Find where the given text appears and provide that cell's center as [X, Y] coordinate. 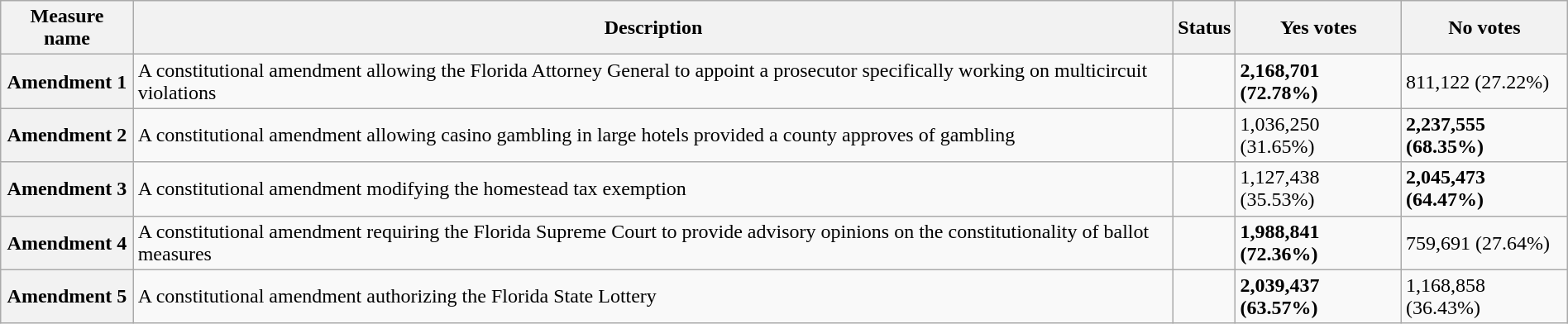
Status [1204, 28]
1,988,841 (72.36%) [1318, 243]
Amendment 3 [67, 188]
1,127,438 (35.53%) [1318, 188]
A constitutional amendment allowing casino gambling in large hotels provided a county approves of gambling [653, 136]
811,122 (27.22%) [1485, 81]
2,039,437 (63.57%) [1318, 296]
Amendment 2 [67, 136]
Amendment 1 [67, 81]
No votes [1485, 28]
2,045,473 (64.47%) [1485, 188]
A constitutional amendment authorizing the Florida State Lottery [653, 296]
Amendment 5 [67, 296]
Measure name [67, 28]
Yes votes [1318, 28]
1,168,858 (36.43%) [1485, 296]
2,168,701 (72.78%) [1318, 81]
A constitutional amendment modifying the homestead tax exemption [653, 188]
Description [653, 28]
Amendment 4 [67, 243]
1,036,250 (31.65%) [1318, 136]
2,237,555 (68.35%) [1485, 136]
759,691 (27.64%) [1485, 243]
A constitutional amendment allowing the Florida Attorney General to appoint a prosecutor specifically working on multicircuit violations [653, 81]
A constitutional amendment requiring the Florida Supreme Court to provide advisory opinions on the constitutionality of ballot measures [653, 243]
